Return the [X, Y] coordinate for the center point of the cell that contains the specified text.  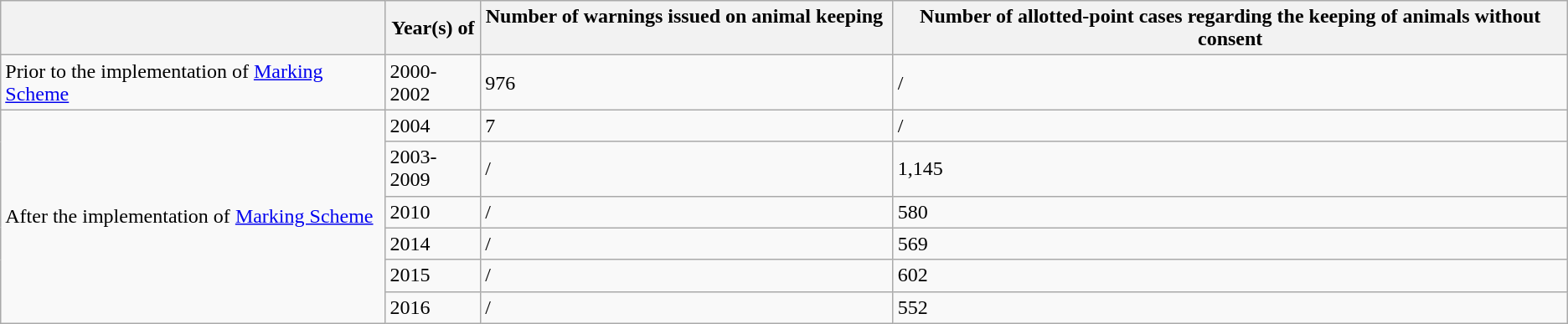
1,145 [1230, 169]
2015 [433, 275]
2016 [433, 307]
Number of allotted-point cases regarding the keeping of animals without consent [1230, 28]
2010 [433, 212]
Number of warnings issued on animal keeping [687, 28]
552 [1230, 307]
2004 [433, 126]
976 [687, 82]
After the implementation of Marking Scheme [193, 216]
580 [1230, 212]
2000-2002 [433, 82]
Prior to the implementation of Marking Scheme [193, 82]
2003-2009 [433, 169]
569 [1230, 244]
7 [687, 126]
Year(s) of [433, 28]
602 [1230, 275]
2014 [433, 244]
